For the text-containing cell, return its midpoint in (x, y) coordinate format. 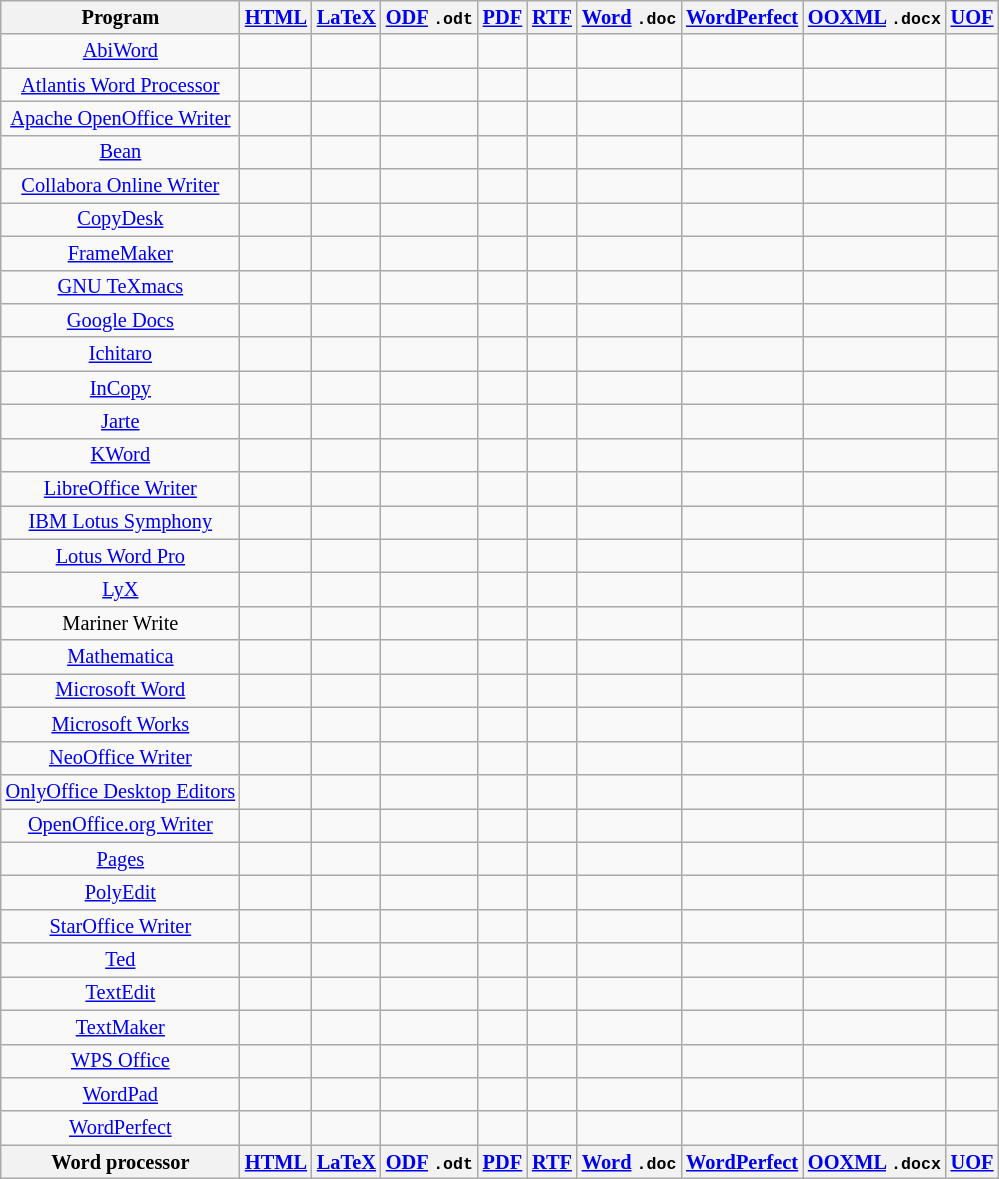
LibreOffice Writer (120, 489)
Microsoft Word (120, 690)
CopyDesk (120, 219)
OnlyOffice Desktop Editors (120, 791)
TextEdit (120, 993)
IBM Lotus Symphony (120, 522)
Jarte (120, 421)
WPS Office (120, 1061)
Pages (120, 859)
TextMaker (120, 1027)
NeoOffice Writer (120, 758)
Ichitaro (120, 354)
PolyEdit (120, 892)
Word processor (120, 1162)
WordPad (120, 1094)
LyX (120, 589)
Atlantis Word Processor (120, 85)
Mariner Write (120, 623)
Program (120, 17)
Lotus Word Pro (120, 556)
GNU TeXmacs (120, 287)
OpenOffice.org Writer (120, 825)
Apache OpenOffice Writer (120, 118)
FrameMaker (120, 253)
InCopy (120, 388)
Bean (120, 152)
KWord (120, 455)
Collabora Online Writer (120, 186)
Mathematica (120, 657)
AbiWord (120, 51)
Ted (120, 960)
Microsoft Works (120, 724)
Google Docs (120, 320)
StarOffice Writer (120, 926)
